Identify which cell holds the provided text, then report its [x, y] central coordinate. 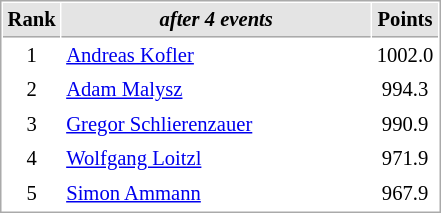
Gregor Schlierenzauer [216, 124]
994.3 [405, 90]
5 [32, 194]
3 [32, 124]
Adam Malysz [216, 90]
1002.0 [405, 56]
Points [405, 20]
Simon Ammann [216, 194]
4 [32, 158]
967.9 [405, 194]
after 4 events [216, 20]
2 [32, 90]
1 [32, 56]
Wolfgang Loitzl [216, 158]
Rank [32, 20]
971.9 [405, 158]
Andreas Kofler [216, 56]
990.9 [405, 124]
